Scan for the cell matching the given text and deliver its [x, y] coordinate at center. 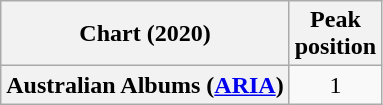
Peakposition [335, 34]
Australian Albums (ARIA) [145, 85]
Chart (2020) [145, 34]
1 [335, 85]
